Detect which cell encompasses the target text, then output its (X, Y) center coordinate. 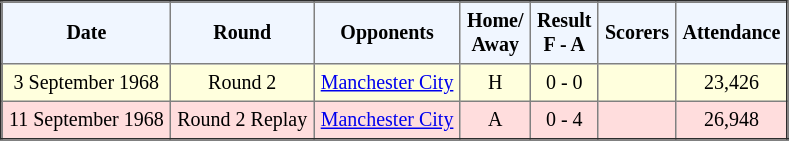
Round 2 (242, 83)
Round (242, 33)
26,948 (732, 120)
3 September 1968 (86, 83)
23,426 (732, 83)
11 September 1968 (86, 120)
ResultF - A (564, 33)
Scorers (637, 33)
H (495, 83)
Home/Away (495, 33)
0 - 4 (564, 120)
Attendance (732, 33)
A (495, 120)
Opponents (387, 33)
Round 2 Replay (242, 120)
0 - 0 (564, 83)
Date (86, 33)
